Detect which cell encompasses the target text, then output its [x, y] center coordinate. 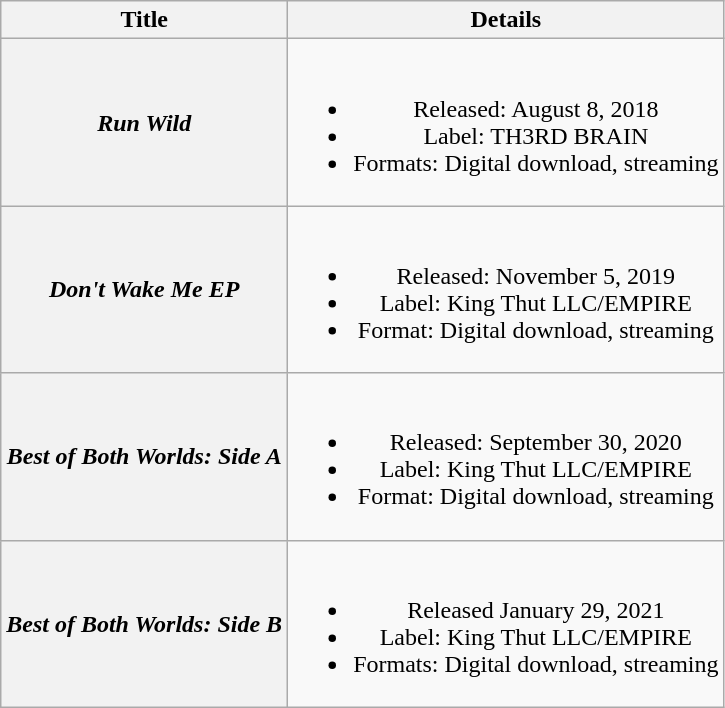
Released: September 30, 2020Label: King Thut LLC/EMPIREFormat: Digital download, streaming [506, 456]
Released: November 5, 2019Label: King Thut LLC/EMPIREFormat: Digital download, streaming [506, 290]
Run Wild [144, 122]
Released: August 8, 2018Label: TH3RD BRAINFormats: Digital download, streaming [506, 122]
Best of Both Worlds: Side A [144, 456]
Best of Both Worlds: Side B [144, 624]
Details [506, 20]
Released January 29, 2021Label: King Thut LLC/EMPIREFormats: Digital download, streaming [506, 624]
Title [144, 20]
Don't Wake Me EP [144, 290]
